Scan for the cell matching the given text and deliver its (x, y) coordinate at center. 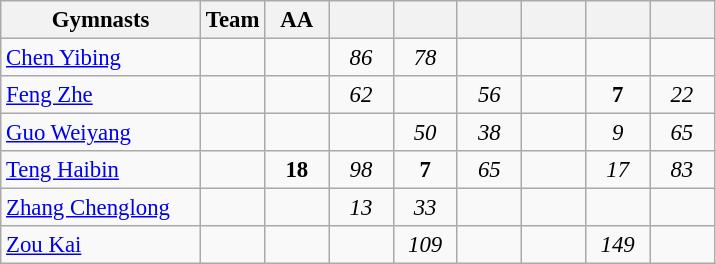
9 (618, 133)
109 (425, 245)
Zou Kai (101, 245)
Feng Zhe (101, 95)
86 (361, 58)
Teng Haibin (101, 170)
78 (425, 58)
83 (682, 170)
62 (361, 95)
56 (489, 95)
98 (361, 170)
17 (618, 170)
Chen Yibing (101, 58)
33 (425, 208)
Guo Weiyang (101, 133)
38 (489, 133)
13 (361, 208)
Zhang Chenglong (101, 208)
22 (682, 95)
Team (232, 20)
AA (297, 20)
50 (425, 133)
149 (618, 245)
18 (297, 170)
Gymnasts (101, 20)
